Search for the cell housing the specified text and yield its (x, y) center coordinate. 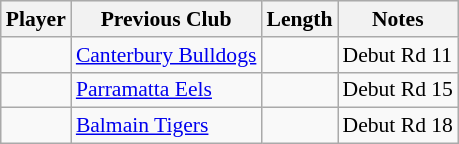
Player (36, 19)
Length (299, 19)
Parramatta Eels (166, 90)
Previous Club (166, 19)
Debut Rd 15 (398, 90)
Debut Rd 11 (398, 55)
Notes (398, 19)
Debut Rd 18 (398, 126)
Canterbury Bulldogs (166, 55)
Balmain Tigers (166, 126)
